Find where the given text appears and provide that cell's center as (x, y) coordinate. 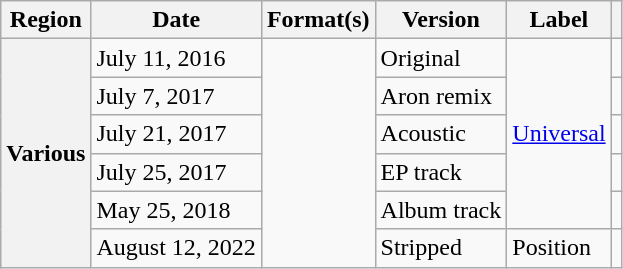
Version (441, 20)
May 25, 2018 (176, 210)
Region (46, 20)
July 11, 2016 (176, 58)
Date (176, 20)
July 7, 2017 (176, 96)
Stripped (441, 248)
July 25, 2017 (176, 172)
EP track (441, 172)
Universal (559, 134)
Original (441, 58)
Aron remix (441, 96)
Acoustic (441, 134)
Album track (441, 210)
Label (559, 20)
August 12, 2022 (176, 248)
Various (46, 153)
Format(s) (318, 20)
July 21, 2017 (176, 134)
Position (559, 248)
